Provide the [X, Y] coordinate of the cell's center where the given text is located.  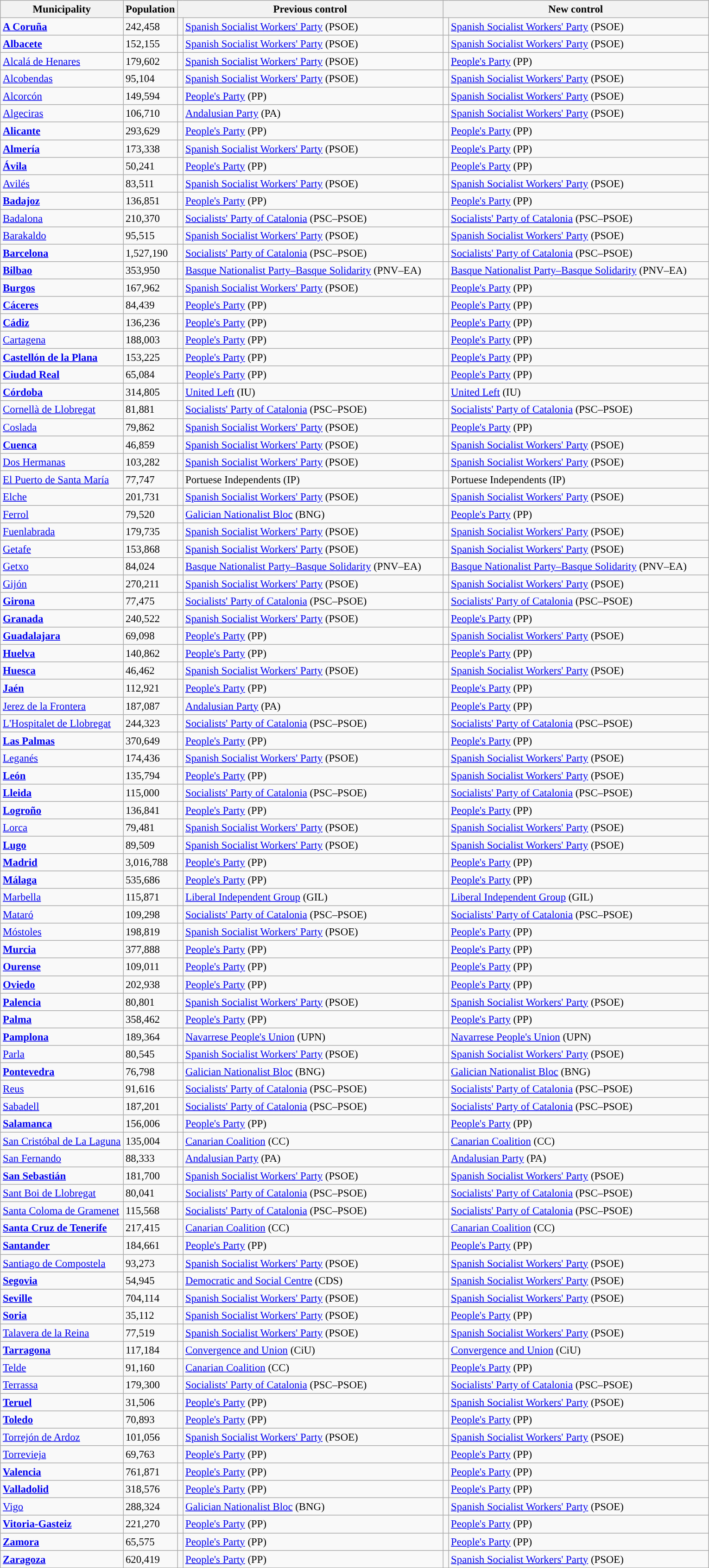
240,522 [150, 619]
314,805 [150, 392]
Alicante [62, 131]
370,649 [150, 741]
106,710 [150, 113]
88,333 [150, 1159]
353,950 [150, 271]
Cartagena [62, 340]
69,098 [150, 636]
Barcelona [62, 253]
Murcia [62, 950]
Badajoz [62, 201]
535,686 [150, 880]
Cornellà de Llobregat [62, 410]
Telde [62, 1367]
Ourense [62, 967]
Jerez de la Frontera [62, 706]
Castellón de la Plana [62, 358]
Palma [62, 1019]
Marbella [62, 897]
620,419 [150, 1559]
Seville [62, 1298]
69,763 [150, 1455]
65,084 [150, 375]
189,364 [150, 1037]
187,201 [150, 1106]
109,298 [150, 915]
Reus [62, 1089]
188,003 [150, 340]
Ávila [62, 166]
El Puerto de Santa María [62, 479]
Alcalá de Henares [62, 62]
76,798 [150, 1071]
Burgos [62, 288]
35,112 [150, 1315]
Móstoles [62, 932]
112,921 [150, 688]
179,300 [150, 1385]
Ferrol [62, 514]
77,747 [150, 479]
New control [576, 9]
Alcobendas [62, 79]
761,871 [150, 1472]
Logroño [62, 810]
31,506 [150, 1402]
Alcorcón [62, 96]
Almería [62, 149]
Las Palmas [62, 741]
79,520 [150, 514]
Vigo [62, 1507]
Lugo [62, 845]
136,841 [150, 810]
Santa Coloma de Gramenet [62, 1211]
217,415 [150, 1228]
San Cristóbal de La Laguna [62, 1141]
Granada [62, 619]
Palencia [62, 1002]
46,859 [150, 445]
Huelva [62, 654]
Mataró [62, 915]
Madrid [62, 863]
Cuenca [62, 445]
Jaén [62, 688]
77,475 [150, 601]
Terrassa [62, 1385]
Santiago de Compostela [62, 1263]
270,211 [150, 584]
54,945 [150, 1280]
Málaga [62, 880]
221,270 [150, 1524]
136,851 [150, 201]
79,862 [150, 427]
201,731 [150, 497]
Soria [62, 1315]
Torrevieja [62, 1455]
358,462 [150, 1019]
115,000 [150, 793]
153,868 [150, 549]
174,436 [150, 758]
Teruel [62, 1402]
202,938 [150, 984]
704,114 [150, 1298]
Municipality [62, 9]
Coslada [62, 427]
Elche [62, 497]
65,575 [150, 1542]
Lleida [62, 793]
Sant Boi de Llobregat [62, 1193]
167,962 [150, 288]
Lorca [62, 828]
80,041 [150, 1193]
377,888 [150, 950]
46,462 [150, 671]
198,819 [150, 932]
Ciudad Real [62, 375]
135,004 [150, 1141]
Santander [62, 1246]
83,511 [150, 183]
Santa Cruz de Tenerife [62, 1228]
Barakaldo [62, 236]
Dos Hermanas [62, 462]
Getxo [62, 567]
181,700 [150, 1176]
Gijón [62, 584]
84,024 [150, 567]
101,056 [150, 1437]
Valladolid [62, 1489]
Previous control [310, 9]
93,273 [150, 1263]
Parla [62, 1054]
San Sebastián [62, 1176]
184,661 [150, 1246]
95,104 [150, 79]
81,881 [150, 410]
Leganés [62, 758]
Badalona [62, 218]
115,568 [150, 1211]
95,515 [150, 236]
89,509 [150, 845]
293,629 [150, 131]
50,241 [150, 166]
152,155 [150, 44]
244,323 [150, 723]
Avilés [62, 183]
A Coruña [62, 27]
Getafe [62, 549]
84,439 [150, 305]
Toledo [62, 1420]
Valencia [62, 1472]
318,576 [150, 1489]
Pamplona [62, 1037]
Talavera de la Reina [62, 1333]
Oviedo [62, 984]
Democratic and Social Centre (CDS) [313, 1280]
288,324 [150, 1507]
117,184 [150, 1350]
Guadalajara [62, 636]
Albacete [62, 44]
Torrejón de Ardoz [62, 1437]
242,458 [150, 27]
León [62, 775]
Girona [62, 601]
L'Hospitalet de Llobregat [62, 723]
1,527,190 [150, 253]
91,160 [150, 1367]
156,006 [150, 1124]
Tarragona [62, 1350]
187,087 [150, 706]
136,236 [150, 323]
Zamora [62, 1542]
Cádiz [62, 323]
Sabadell [62, 1106]
210,370 [150, 218]
153,225 [150, 358]
80,801 [150, 1002]
77,519 [150, 1333]
Pontevedra [62, 1071]
Zaragoza [62, 1559]
Vitoria-Gasteiz [62, 1524]
173,338 [150, 149]
Algeciras [62, 113]
79,481 [150, 828]
135,794 [150, 775]
Bilbao [62, 271]
179,735 [150, 532]
149,594 [150, 96]
Population [150, 9]
Salamanca [62, 1124]
70,893 [150, 1420]
140,862 [150, 654]
109,011 [150, 967]
Segovia [62, 1280]
3,016,788 [150, 863]
Córdoba [62, 392]
103,282 [150, 462]
179,602 [150, 62]
Fuenlabrada [62, 532]
Cáceres [62, 305]
San Fernando [62, 1159]
Huesca [62, 671]
80,545 [150, 1054]
91,616 [150, 1089]
115,871 [150, 897]
